Capture the cell that displays the provided text and extract its (X, Y) central coordinate. 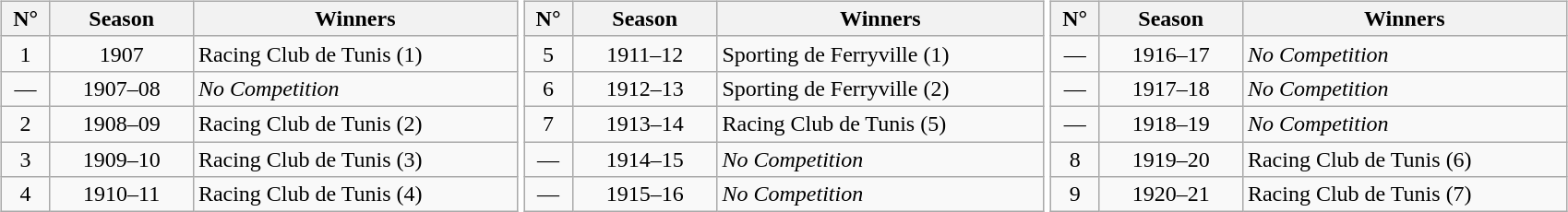
Racing Club de Tunis (5) (880, 124)
1920–21 (1170, 194)
3 (26, 159)
Racing Club de Tunis (6) (1405, 159)
1911–12 (644, 53)
1915–16 (644, 194)
5 (548, 53)
1919–20 (1170, 159)
1912–13 (644, 88)
Racing Club de Tunis (4) (354, 194)
Racing Club de Tunis (3) (354, 159)
1907 (122, 53)
6 (548, 88)
Sporting de Ferryville (1) (880, 53)
1908–09 (122, 124)
7 (548, 124)
2 (26, 124)
1918–19 (1170, 124)
1907–08 (122, 88)
1910–11 (122, 194)
1913–14 (644, 124)
1909–10 (122, 159)
Racing Club de Tunis (2) (354, 124)
Racing Club de Tunis (7) (1405, 194)
4 (26, 194)
1917–18 (1170, 88)
1914–15 (644, 159)
8 (1074, 159)
9 (1074, 194)
Sporting de Ferryville (2) (880, 88)
Racing Club de Tunis (1) (354, 53)
1 (26, 53)
1916–17 (1170, 53)
